Locate the cell with the specified text and output its (x, y) center coordinate. 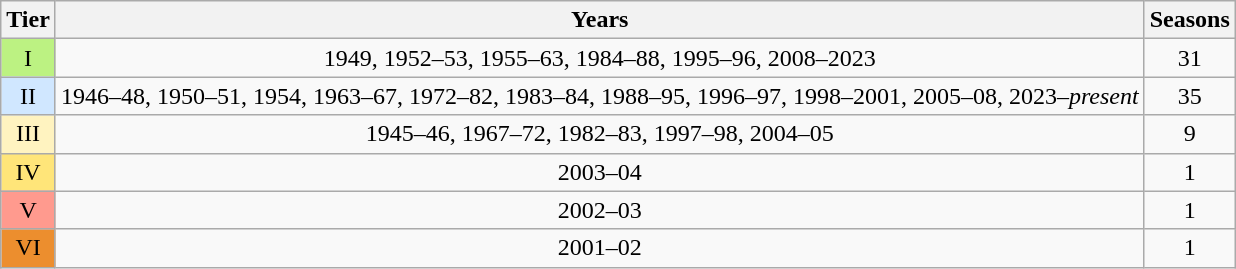
II (28, 96)
2002–03 (600, 210)
Seasons (1190, 20)
1949, 1952–53, 1955–63, 1984–88, 1995–96, 2008–2023 (600, 58)
I (28, 58)
Years (600, 20)
V (28, 210)
2003–04 (600, 172)
35 (1190, 96)
9 (1190, 134)
Tier (28, 20)
VI (28, 248)
1946–48, 1950–51, 1954, 1963–67, 1972–82, 1983–84, 1988–95, 1996–97, 1998–2001, 2005–08, 2023–present (600, 96)
IV (28, 172)
2001–02 (600, 248)
1945–46, 1967–72, 1982–83, 1997–98, 2004–05 (600, 134)
31 (1190, 58)
III (28, 134)
